Pinpoint the cell where the given text exists, returning its [X, Y] midpoint coordinate. 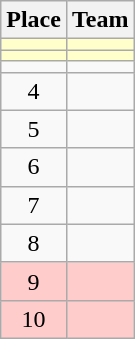
6 [34, 167]
8 [34, 243]
7 [34, 205]
Team [100, 20]
9 [34, 281]
10 [34, 319]
5 [34, 129]
4 [34, 91]
Place [34, 20]
